Return [x, y] of the center of cell containing provided text 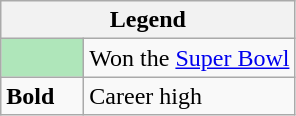
Won the Super Bowl [190, 58]
Legend [148, 20]
Bold [42, 96]
Career high [190, 96]
